From the cell containing the given text, extract its center point as (X, Y) coordinate. 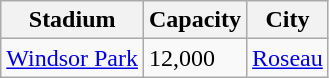
Stadium (72, 20)
City (288, 20)
12,000 (196, 58)
Windsor Park (72, 58)
Roseau (288, 58)
Capacity (196, 20)
